For the text-containing cell, return its midpoint in [X, Y] coordinate format. 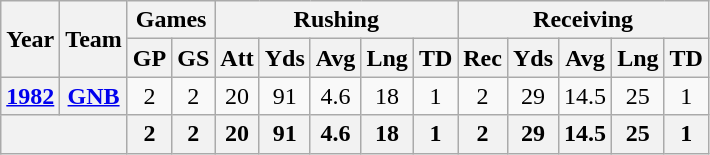
Rec [483, 58]
Year [30, 39]
Games [170, 20]
GS [194, 58]
Team [94, 39]
GP [149, 58]
Rushing [336, 20]
GNB [94, 96]
Att [237, 58]
Receiving [584, 20]
1982 [30, 96]
